Detect which cell encompasses the target text, then output its (X, Y) center coordinate. 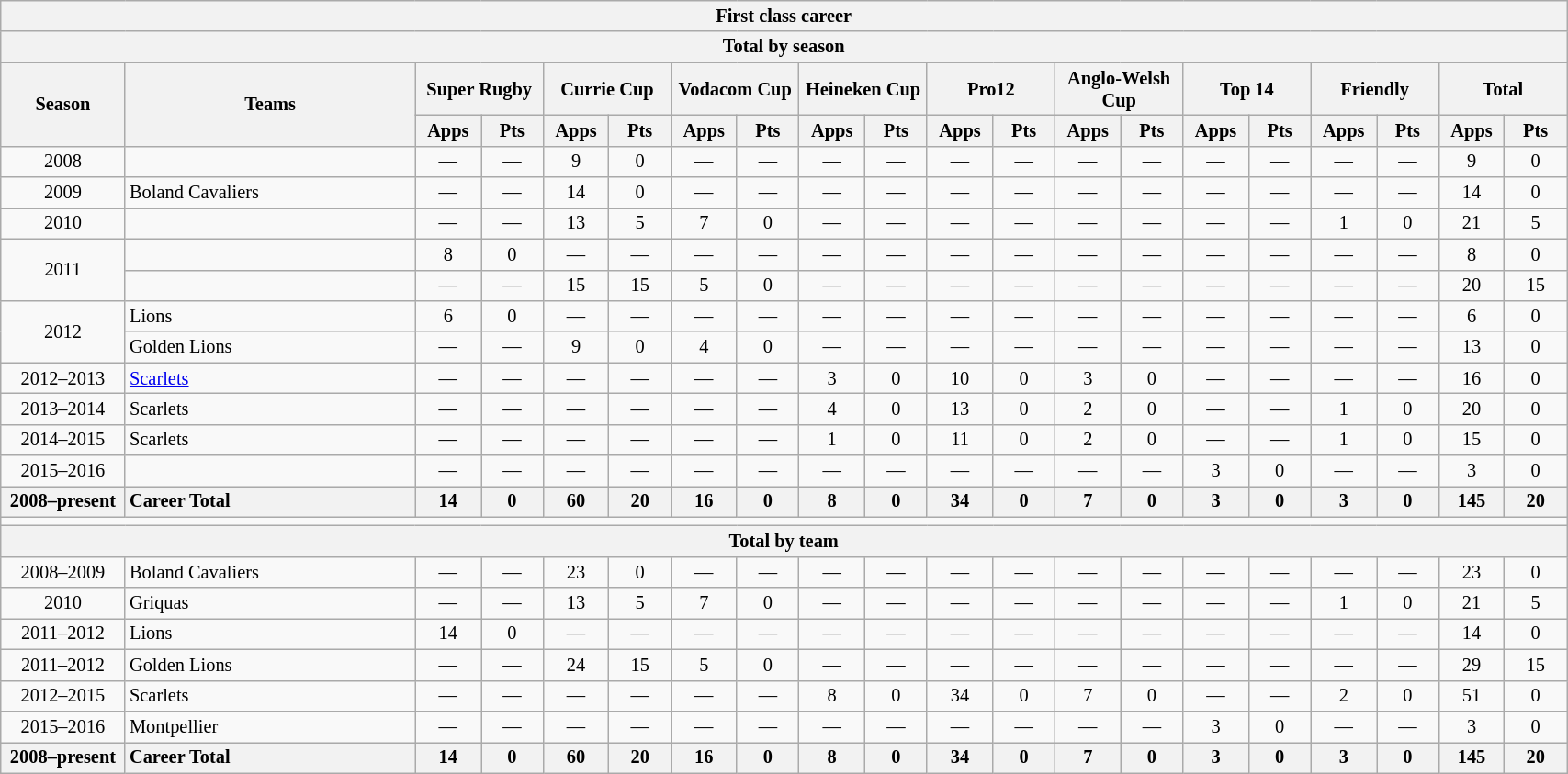
Total (1503, 89)
Super Rugby (479, 89)
Total by season (784, 47)
2013–2014 (62, 409)
Top 14 (1247, 89)
2012 (62, 331)
Friendly (1374, 89)
Currie Cup (606, 89)
Total by team (784, 541)
24 (576, 665)
Griquas (270, 603)
Vodacom Cup (735, 89)
2008–2009 (62, 572)
2014–2015 (62, 440)
10 (960, 378)
Montpellier (270, 726)
First class career (784, 16)
Teams (270, 105)
Anglo-Welsh Cup (1119, 89)
11 (960, 440)
Heineken Cup (863, 89)
29 (1472, 665)
51 (1472, 696)
2008 (62, 162)
2012–2015 (62, 696)
Season (62, 105)
2012–2013 (62, 378)
Pro12 (990, 89)
2009 (62, 193)
2011 (62, 270)
